Find where the given text appears and provide that cell's center as [X, Y] coordinate. 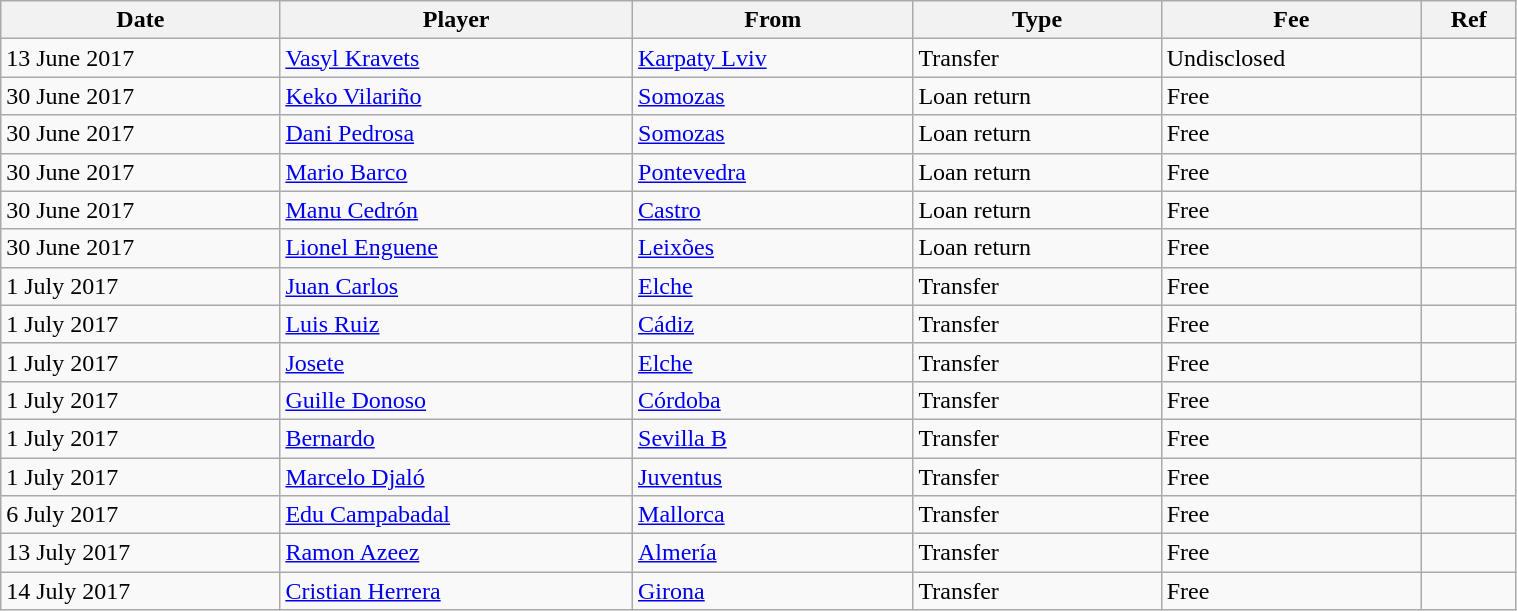
Date [140, 20]
Marcelo Djaló [456, 477]
Manu Cedrón [456, 210]
Girona [773, 591]
Player [456, 20]
Mallorca [773, 515]
13 June 2017 [140, 58]
Josete [456, 362]
Fee [1291, 20]
Ramon Azeez [456, 553]
Leixões [773, 248]
Keko Vilariño [456, 96]
Vasyl Kravets [456, 58]
Undisclosed [1291, 58]
Mario Barco [456, 172]
Bernardo [456, 438]
Juan Carlos [456, 286]
Edu Campabadal [456, 515]
Ref [1469, 20]
Almería [773, 553]
13 July 2017 [140, 553]
From [773, 20]
14 July 2017 [140, 591]
Castro [773, 210]
Guille Donoso [456, 400]
Type [1037, 20]
Cádiz [773, 324]
Cristian Herrera [456, 591]
Pontevedra [773, 172]
Juventus [773, 477]
Córdoba [773, 400]
Dani Pedrosa [456, 134]
6 July 2017 [140, 515]
Lionel Enguene [456, 248]
Karpaty Lviv [773, 58]
Luis Ruiz [456, 324]
Sevilla B [773, 438]
